Detect which cell encompasses the target text, then output its [X, Y] center coordinate. 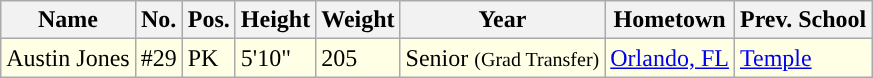
PK [208, 58]
Orlando, FL [670, 58]
No. [158, 20]
Prev. School [802, 20]
205 [358, 58]
Name [68, 20]
Year [502, 20]
Pos. [208, 20]
Hometown [670, 20]
Austin Jones [68, 58]
#29 [158, 58]
Temple [802, 58]
Senior (Grad Transfer) [502, 58]
5'10" [275, 58]
Height [275, 20]
Weight [358, 20]
